Locate the cell with the specified text and output its [X, Y] center coordinate. 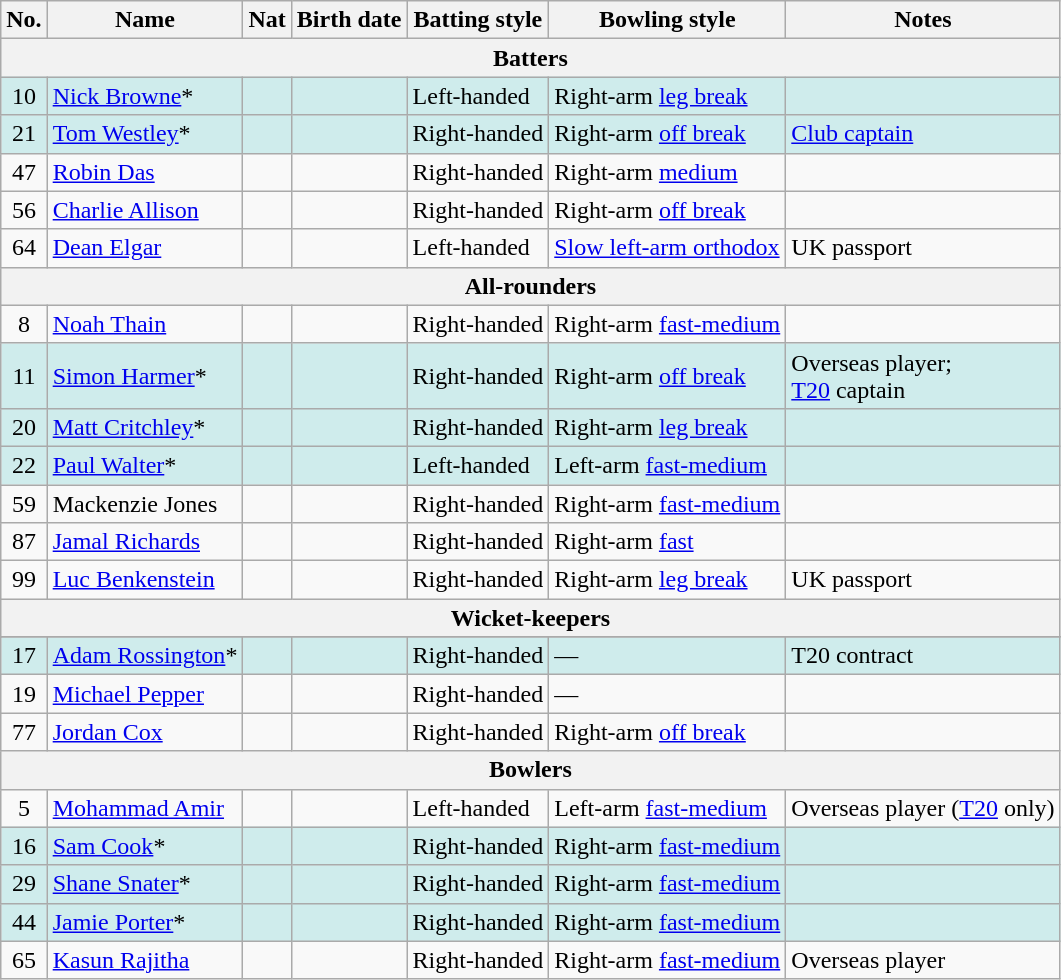
Kasun Rajitha [145, 960]
Matt Critchley* [145, 427]
Slow left-arm orthodox [668, 248]
T20 contract [923, 656]
56 [24, 210]
Nat [267, 20]
Overseas player (T20 only) [923, 808]
20 [24, 427]
Name [145, 20]
16 [24, 846]
Simon Harmer* [145, 376]
Dean Elgar [145, 248]
5 [24, 808]
Paul Walter* [145, 465]
No. [24, 20]
47 [24, 172]
10 [24, 96]
Tom Westley* [145, 134]
Right-arm fast [668, 542]
Batting style [478, 20]
64 [24, 248]
Jamal Richards [145, 542]
Mackenzie Jones [145, 503]
Mohammad Amir [145, 808]
77 [24, 732]
21 [24, 134]
Wicket-keepers [530, 618]
Jordan Cox [145, 732]
Bowling style [668, 20]
Overseas player [923, 960]
11 [24, 376]
Noah Thain [145, 324]
Overseas player; T20 captain [923, 376]
Right-arm medium [668, 172]
Notes [923, 20]
59 [24, 503]
8 [24, 324]
Birth date [349, 20]
19 [24, 694]
Shane Snater* [145, 884]
Robin Das [145, 172]
All-rounders [530, 286]
Sam Cook* [145, 846]
87 [24, 542]
Michael Pepper [145, 694]
Adam Rossington* [145, 656]
17 [24, 656]
65 [24, 960]
Nick Browne* [145, 96]
Club captain [923, 134]
Charlie Allison [145, 210]
22 [24, 465]
44 [24, 922]
99 [24, 580]
Jamie Porter* [145, 922]
Batters [530, 58]
Bowlers [530, 770]
29 [24, 884]
Luc Benkenstein [145, 580]
